For the text-containing cell, return its midpoint in (X, Y) coordinate format. 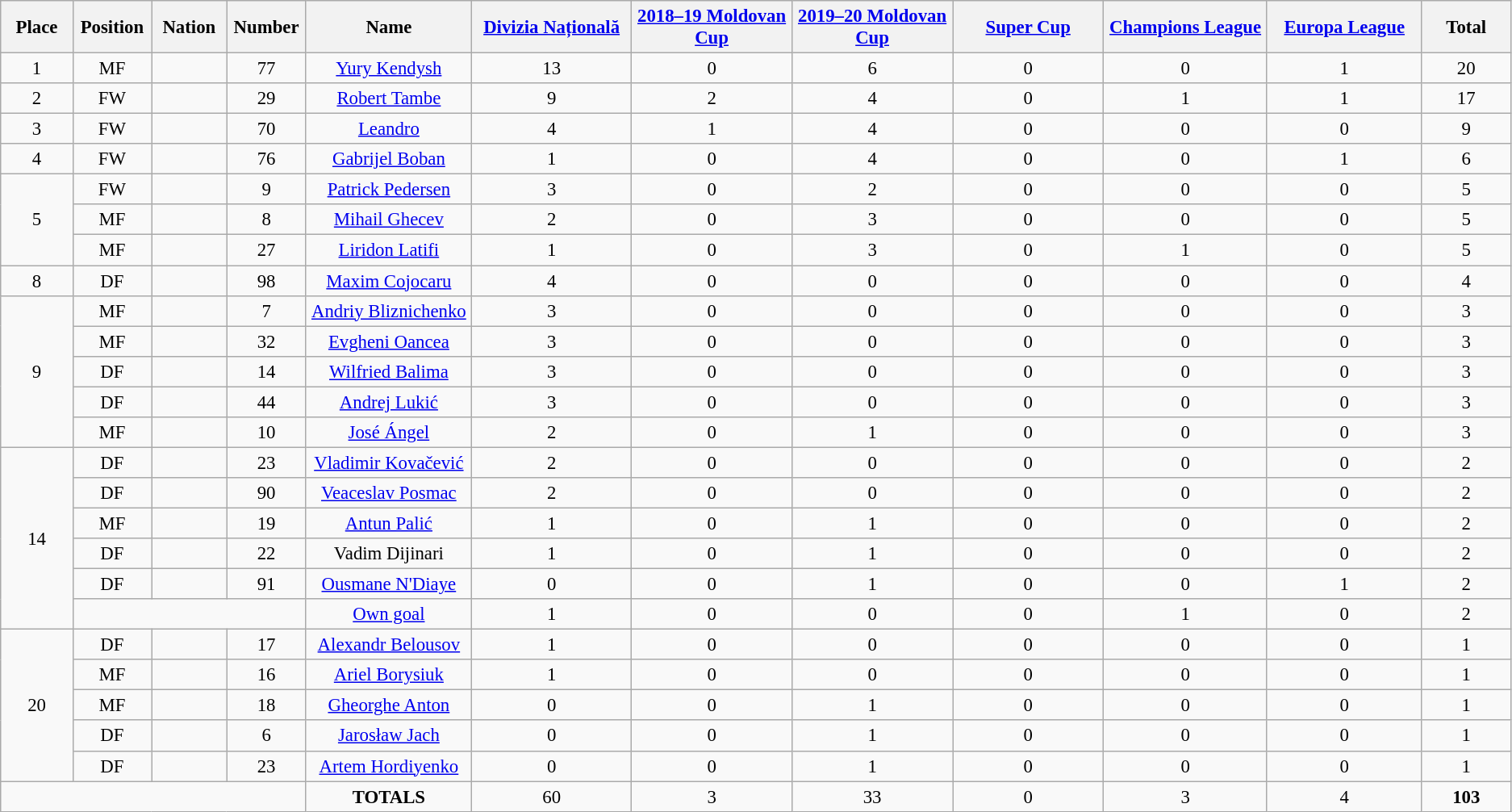
Veaceslav Posmac (389, 493)
29 (266, 98)
Wilfried Balima (389, 371)
Nation (190, 27)
Gabrijel Boban (389, 159)
Patrick Pedersen (389, 190)
33 (873, 797)
Robert Tambe (389, 98)
Ousmane N'Diaye (389, 584)
Artem Hordiyenko (389, 766)
Divizia Națională (552, 27)
91 (266, 584)
Alexandr Belousov (389, 645)
60 (552, 797)
19 (266, 523)
Number (266, 27)
Vladimir Kovačević (389, 463)
98 (266, 281)
Place (37, 27)
Antun Palić (389, 523)
Mihail Ghecev (389, 220)
2019–20 Moldovan Cup (873, 27)
Position (111, 27)
76 (266, 159)
Jarosław Jach (389, 736)
Ariel Borysiuk (389, 675)
18 (266, 705)
Champions League (1186, 27)
Gheorghe Anton (389, 705)
90 (266, 493)
Liridon Latifi (389, 250)
Own goal (389, 614)
Super Cup (1028, 27)
Yury Kendysh (389, 69)
44 (266, 402)
22 (266, 554)
Maxim Cojocaru (389, 281)
Name (389, 27)
Leandro (389, 129)
2018–19 Moldovan Cup (712, 27)
13 (552, 69)
10 (266, 433)
Andrej Lukić (389, 402)
32 (266, 341)
16 (266, 675)
70 (266, 129)
Vadim Dijinari (389, 554)
77 (266, 69)
7 (266, 311)
Total (1466, 27)
José Ángel (389, 433)
Andriy Bliznichenko (389, 311)
Evgheni Oancea (389, 341)
103 (1466, 797)
TOTALS (389, 797)
27 (266, 250)
Europa League (1344, 27)
